Provide the (X, Y) coordinate of the cell's center where the given text is located.  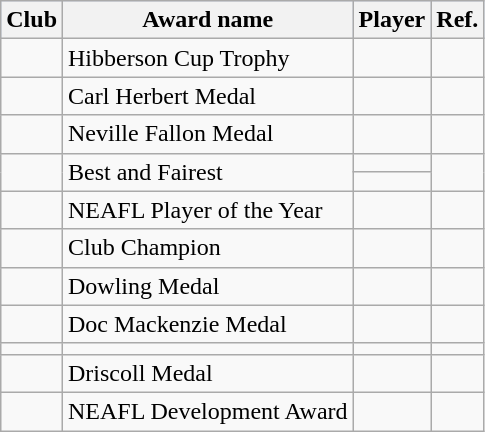
NEAFL Player of the Year (208, 210)
Carl Herbert Medal (208, 96)
Dowling Medal (208, 286)
Neville Fallon Medal (208, 134)
Best and Fairest (208, 172)
Player (392, 20)
Club (32, 20)
Hibberson Cup Trophy (208, 58)
Driscoll Medal (208, 373)
Doc Mackenzie Medal (208, 324)
Award name (208, 20)
Club Champion (208, 248)
NEAFL Development Award (208, 411)
Ref. (458, 20)
